Search for the cell housing the specified text and yield its (X, Y) center coordinate. 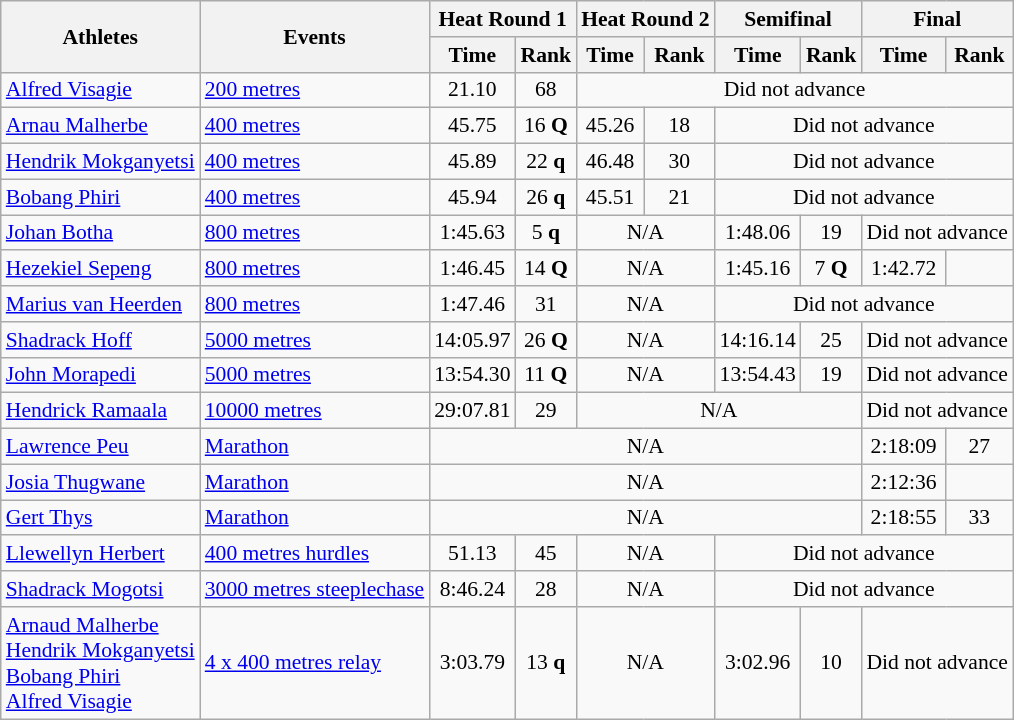
45.89 (472, 162)
16 Q (546, 126)
25 (832, 340)
Heat Round 1 (502, 19)
Hendrick Ramaala (100, 411)
3000 metres steeplechase (315, 589)
14:05.97 (472, 340)
200 metres (315, 90)
21 (679, 197)
8:46.24 (472, 589)
18 (679, 126)
1:42.72 (903, 269)
22 q (546, 162)
Bobang Phiri (100, 197)
2:12:36 (903, 482)
68 (546, 90)
1:45.16 (758, 269)
Final (937, 19)
Gert Thys (100, 518)
45.94 (472, 197)
3:03.79 (472, 663)
10 (832, 663)
Athletes (100, 36)
29:07.81 (472, 411)
14:16.14 (758, 340)
11 Q (546, 375)
26 Q (546, 340)
2:18:55 (903, 518)
26 q (546, 197)
7 Q (832, 269)
2:18:09 (903, 447)
Alfred Visagie (100, 90)
Semifinal (788, 19)
Hezekiel Sepeng (100, 269)
Heat Round 2 (645, 19)
Shadrack Mogotsi (100, 589)
13:54.43 (758, 375)
5 q (546, 233)
1:45.63 (472, 233)
1:46.45 (472, 269)
400 metres hurdles (315, 554)
13:54.30 (472, 375)
45 (546, 554)
51.13 (472, 554)
45.75 (472, 126)
27 (980, 447)
1:48.06 (758, 233)
Llewellyn Herbert (100, 554)
Marius van Heerden (100, 304)
Josia Thugwane (100, 482)
31 (546, 304)
10000 metres (315, 411)
Hendrik Mokganyetsi (100, 162)
Arnau Malherbe (100, 126)
Arnaud MalherbeHendrik MokganyetsiBobang PhiriAlfred Visagie (100, 663)
4 x 400 metres relay (315, 663)
29 (546, 411)
21.10 (472, 90)
John Morapedi (100, 375)
13 q (546, 663)
45.26 (610, 126)
1:47.46 (472, 304)
Shadrack Hoff (100, 340)
3:02.96 (758, 663)
30 (679, 162)
14 Q (546, 269)
Events (315, 36)
Lawrence Peu (100, 447)
33 (980, 518)
Johan Botha (100, 233)
28 (546, 589)
46.48 (610, 162)
45.51 (610, 197)
